For the text-containing cell, return its midpoint in [x, y] coordinate format. 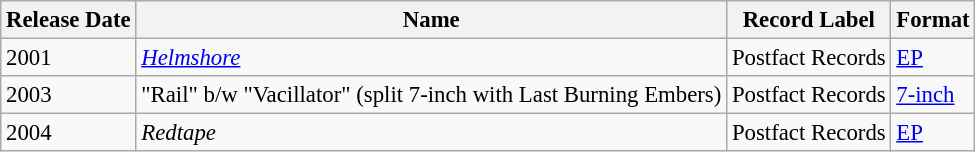
7-inch [933, 95]
"Rail" b/w "Vacillator" (split 7-inch with Last Burning Embers) [432, 95]
Format [933, 20]
2003 [68, 95]
Release Date [68, 20]
Helmshore [432, 58]
2001 [68, 58]
2004 [68, 133]
Name [432, 20]
Redtape [432, 133]
Record Label [809, 20]
